Return (X, Y) of the center of cell containing provided text 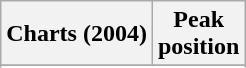
Charts (2004) (77, 34)
Peakposition (198, 34)
